Determine the [X, Y] coordinate at the center of the cell enclosing the given text.  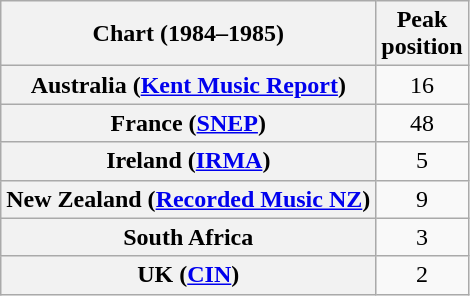
48 [422, 123]
Chart (1984–1985) [188, 34]
Australia (Kent Music Report) [188, 85]
3 [422, 237]
2 [422, 275]
Ireland (IRMA) [188, 161]
16 [422, 85]
UK (CIN) [188, 275]
9 [422, 199]
New Zealand (Recorded Music NZ) [188, 199]
Peak position [422, 34]
South Africa [188, 237]
5 [422, 161]
France (SNEP) [188, 123]
